Return the [X, Y] coordinate for the center point of the cell that contains the specified text.  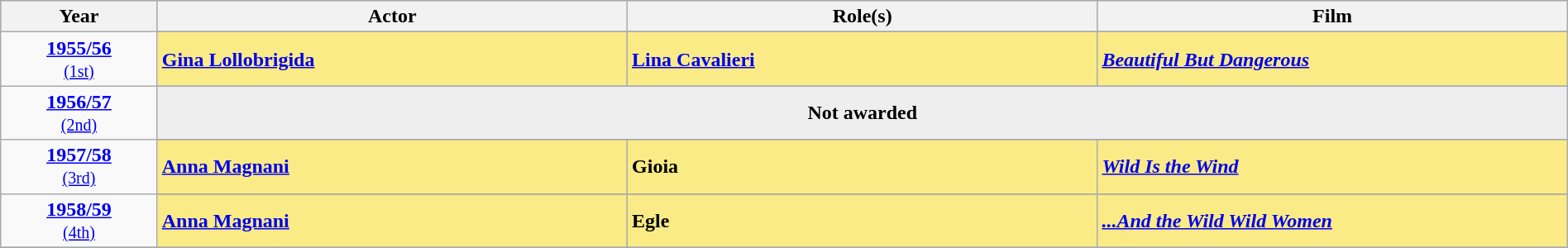
Wild Is the Wind [1332, 167]
Actor [392, 17]
1955/56(1st) [79, 60]
Gioia [863, 167]
Egle [863, 220]
1957/58(3rd) [79, 167]
1958/59(4th) [79, 220]
Role(s) [863, 17]
Not awarded [862, 112]
Lina Cavalieri [863, 60]
Gina Lollobrigida [392, 60]
Year [79, 17]
...And the Wild Wild Women [1332, 220]
Beautiful But Dangerous [1332, 60]
1956/57(2nd) [79, 112]
Film [1332, 17]
